Search for the cell housing the specified text and yield its [X, Y] center coordinate. 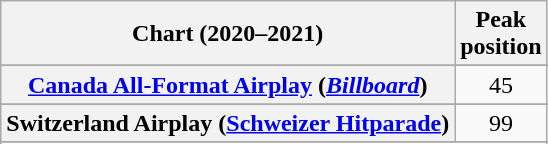
Chart (2020–2021) [228, 34]
99 [501, 123]
Switzerland Airplay (Schweizer Hitparade) [228, 123]
Canada All-Format Airplay (Billboard) [228, 85]
Peakposition [501, 34]
45 [501, 85]
